Pinpoint the cell where the given text exists, returning its (x, y) midpoint coordinate. 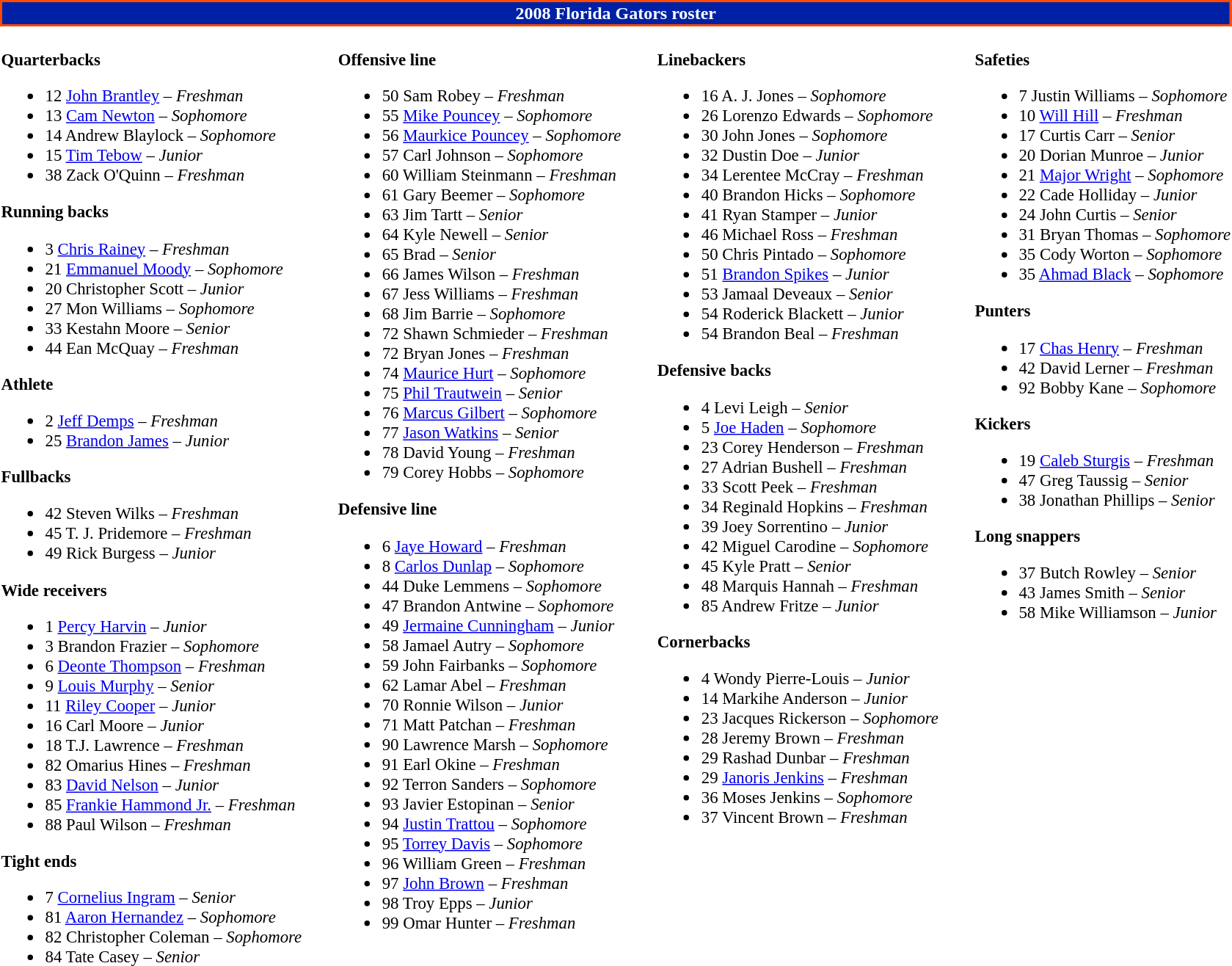
2008 Florida Gators roster (616, 13)
